Return the [X, Y] coordinate for the center point of the cell that contains the specified text.  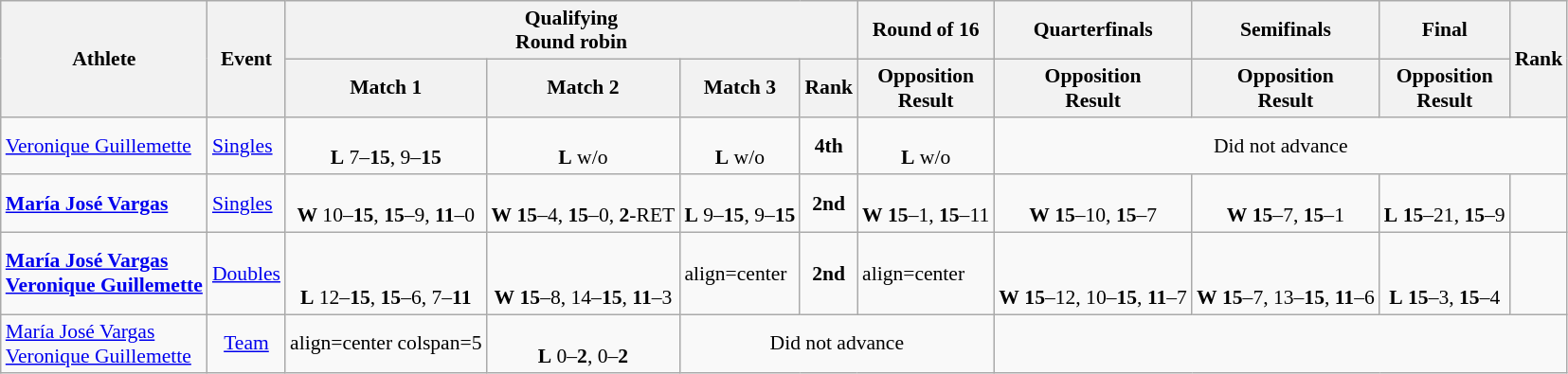
Match 3 [739, 87]
L 9–15, 9–15 [739, 205]
L 15–3, 15–4 [1445, 275]
Team [246, 343]
W 15–12, 10–15, 11–7 [1093, 275]
María José Vargas [104, 205]
Final [1445, 30]
W 15–7, 13–15, 11–6 [1286, 275]
Event [246, 59]
Round of 16 [926, 30]
4th [828, 146]
QualifyingRound robin [571, 30]
Match 1 [386, 87]
Doubles [246, 275]
Semifinals [1286, 30]
L 12–15, 15–6, 7–11 [386, 275]
Veronique Guillemette [104, 146]
W 15–7, 15–1 [1286, 205]
L 15–21, 15–9 [1445, 205]
Athlete [104, 59]
Match 2 [583, 87]
L 7–15, 9–15 [386, 146]
W 15–8, 14–15, 11–3 [583, 275]
Quarterfinals [1093, 30]
W 15–4, 15–0, 2-RET [583, 205]
align=center colspan=5 [386, 343]
W 15–10, 15–7 [1093, 205]
W 10–15, 15–9, 11–0 [386, 205]
L 0–2, 0–2 [583, 343]
W 15–1, 15–11 [926, 205]
